Locate the cell with the specified text and output its [x, y] center coordinate. 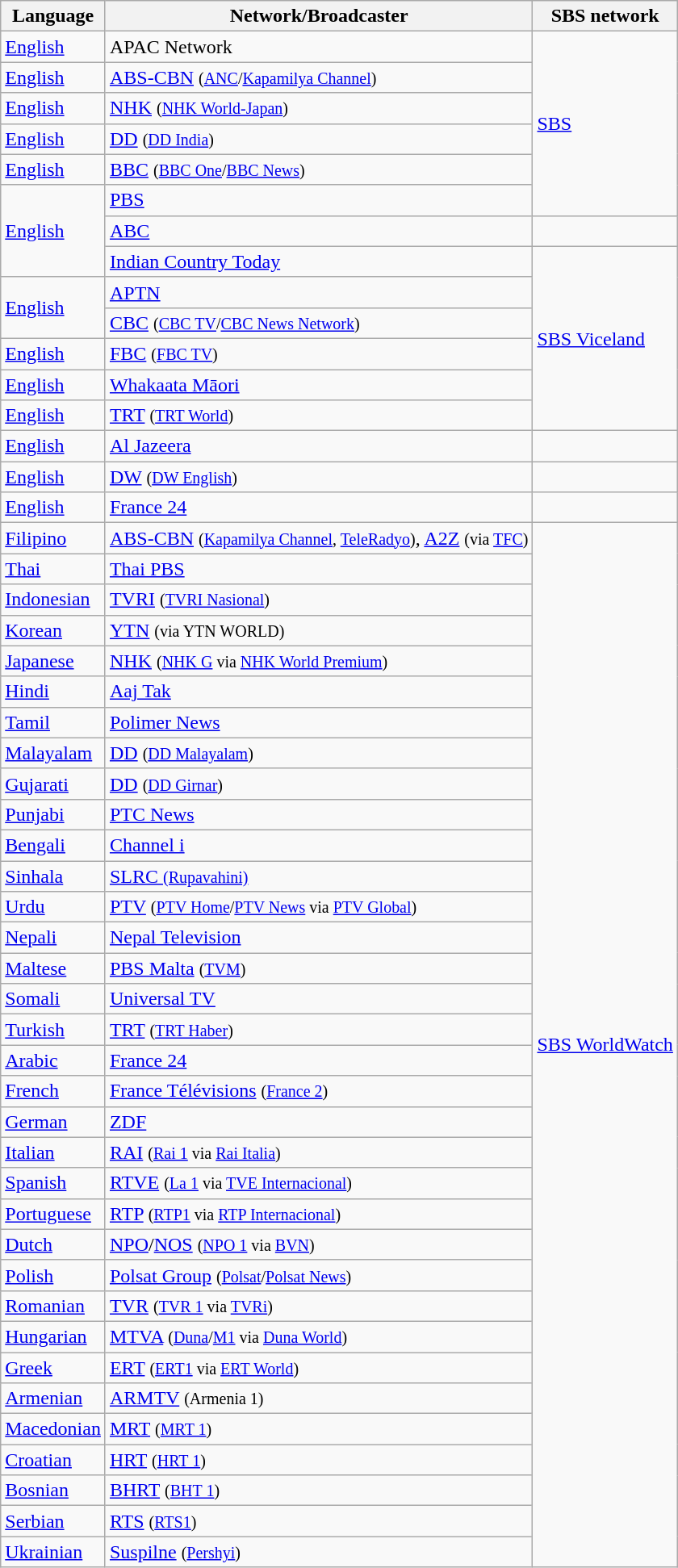
Somali [53, 999]
RTVE (La 1 via TVE Internacional) [319, 1183]
TRT (TRT World) [319, 416]
Armenian [53, 1399]
Language [53, 16]
PBS Malta (TVM) [319, 968]
Spanish [53, 1183]
Filipino [53, 538]
SBS [605, 123]
Gujarati [53, 784]
Network/Broadcaster [319, 16]
ABS-CBN (Kapamilya Channel, TeleRadyo), A2Z (via TFC) [319, 538]
RAI (Rai 1 via Rai Italia) [319, 1152]
NHK (NHK G via NHK World Premium) [319, 661]
TVR (TVR 1 via TVRi) [319, 1306]
RTP (RTP1 via RTP Internacional) [319, 1214]
Malayalam [53, 753]
Hindi [53, 692]
Portuguese [53, 1214]
Channel i [319, 845]
BHRT (BHT 1) [319, 1491]
MRT (MRT 1) [319, 1429]
PTC News [319, 814]
SBS Viceland [605, 338]
Romanian [53, 1306]
German [53, 1122]
Italian [53, 1152]
ARMTV (Armenia 1) [319, 1399]
Arabic [53, 1060]
ABC [319, 231]
Sinhala [53, 876]
NHK (NHK World-Japan) [319, 108]
Whakaata Māori [319, 385]
Hungarian [53, 1336]
Punjabi [53, 814]
TRT (TRT Haber) [319, 1030]
ABS-CBN (ANC/Kapamilya Channel) [319, 77]
Polish [53, 1275]
Aaj Tak [319, 692]
NPO/NOS (NPO 1 via BVN) [319, 1244]
Turkish [53, 1030]
Polimer News [319, 722]
Nepal Television [319, 938]
RTS (RTS1) [319, 1521]
Dutch [53, 1244]
Polsat Group (Polsat/Polsat News) [319, 1275]
Al Jazeera [319, 446]
Indian Country Today [319, 261]
Macedonian [53, 1429]
DD (DD Malayalam) [319, 753]
FBC (FBC TV) [319, 353]
Ukrainian [53, 1552]
DW (DW English) [319, 477]
YTN (via YTN WORLD) [319, 630]
ERT (ERT1 via ERT World) [319, 1368]
APTN [319, 292]
Korean [53, 630]
Thai PBS [319, 569]
Bengali [53, 845]
Indonesian [53, 600]
HRT (HRT 1) [319, 1460]
CBC (CBC TV/CBC News Network) [319, 323]
Suspilne (Pershyi) [319, 1552]
Greek [53, 1368]
Universal TV [319, 999]
SBS WorldWatch [605, 1045]
Tamil [53, 722]
Serbian [53, 1521]
TVRI (TVRI Nasional) [319, 600]
ZDF [319, 1122]
Urdu [53, 907]
DD (DD Girnar) [319, 784]
MTVA (Duna/M1 via Duna World) [319, 1336]
Bosnian [53, 1491]
DD (DD India) [319, 139]
Maltese [53, 968]
BBC (BBC One/BBC News) [319, 169]
Croatian [53, 1460]
France Télévisions (France 2) [319, 1091]
SLRC (Rupavahini) [319, 876]
Thai [53, 569]
PTV (PTV Home/PTV News via PTV Global) [319, 907]
Nepali [53, 938]
French [53, 1091]
PBS [319, 200]
APAC Network [319, 47]
SBS network [605, 16]
Japanese [53, 661]
